Locate the cell with the specified text and output its [X, Y] center coordinate. 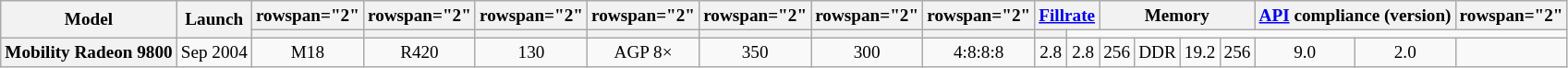
4:8:8:8 [979, 52]
9.0 [1305, 52]
Launch [214, 20]
300 [867, 52]
R420 [419, 52]
Sep 2004 [214, 52]
M18 [307, 52]
350 [756, 52]
DDR [1158, 52]
Fillrate [1067, 16]
2.0 [1406, 52]
Memory [1177, 16]
Mobility Radeon 9800 [89, 52]
19.2 [1199, 52]
AGP 8× [643, 52]
API compliance (version) [1355, 16]
130 [530, 52]
Model [89, 20]
